Return (x, y) of the center of cell containing provided text 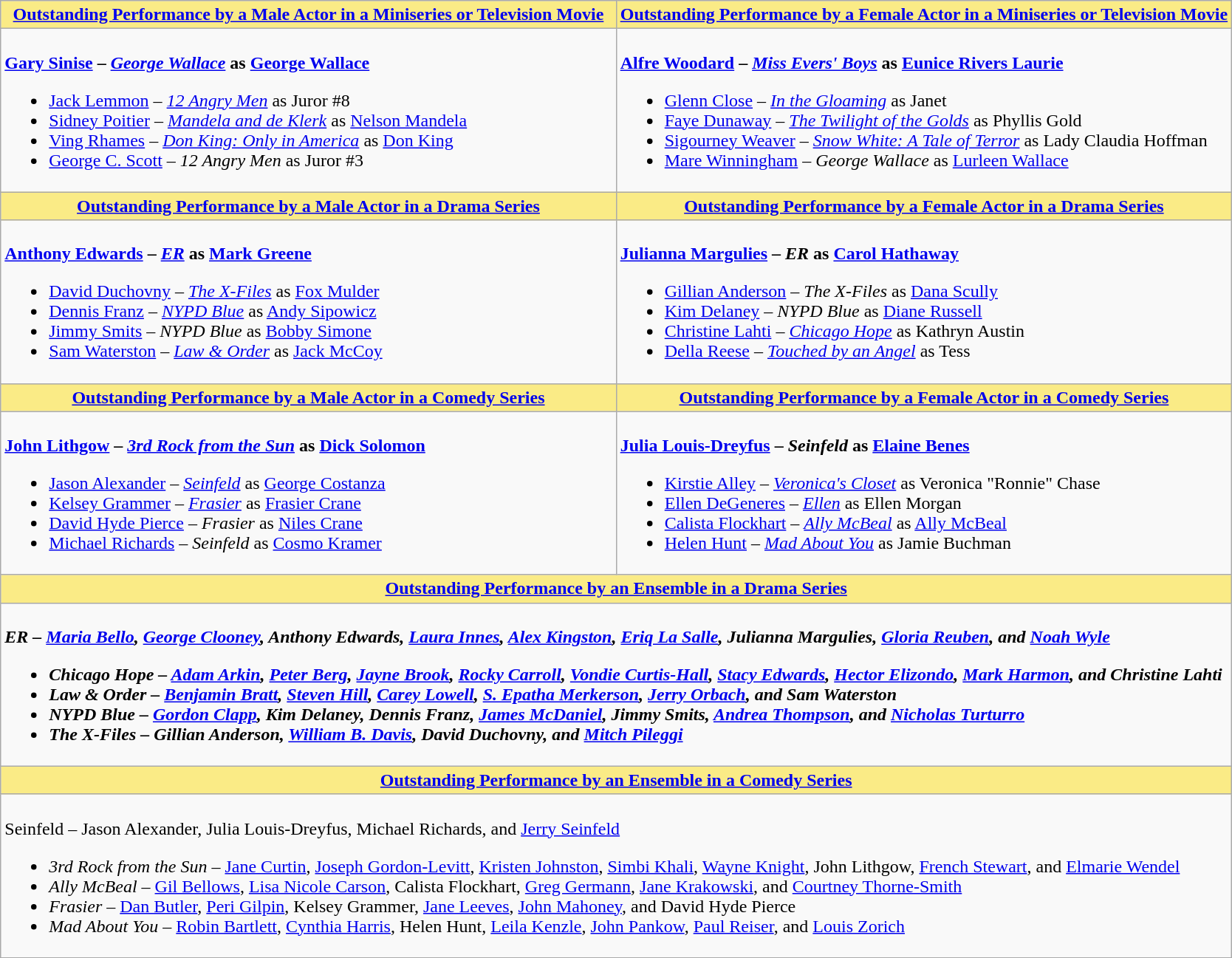
Outstanding Performance by an Ensemble in a Drama Series (616, 589)
Outstanding Performance by a Male Actor in a Miniseries or Television Movie (309, 15)
Outstanding Performance by an Ensemble in a Comedy Series (616, 780)
Outstanding Performance by a Female Actor in a Miniseries or Television Movie (923, 15)
Outstanding Performance by a Female Actor in a Comedy Series (923, 397)
Outstanding Performance by a Male Actor in a Drama Series (309, 206)
Outstanding Performance by a Female Actor in a Drama Series (923, 206)
Outstanding Performance by a Male Actor in a Comedy Series (309, 397)
